Scan for the cell matching the given text and deliver its (x, y) coordinate at center. 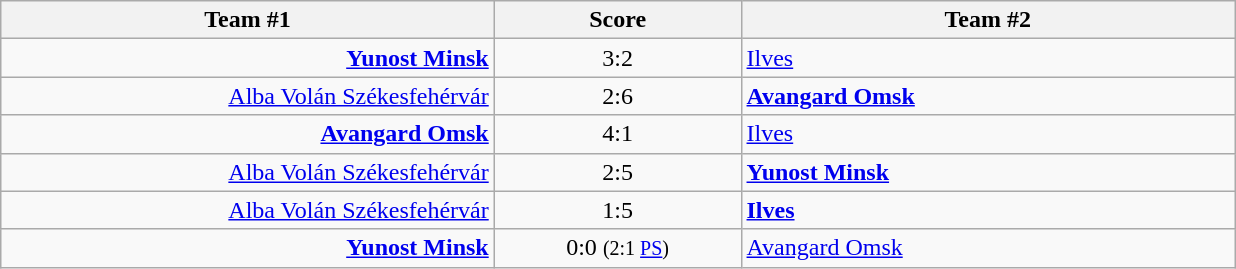
4:1 (618, 134)
2:5 (618, 172)
3:2 (618, 58)
Team #2 (988, 20)
0:0 (2:1 PS) (618, 248)
2:6 (618, 96)
Score (618, 20)
Team #1 (248, 20)
1:5 (618, 210)
